Output the [x, y] coordinate of the center of the cell containing the given text.  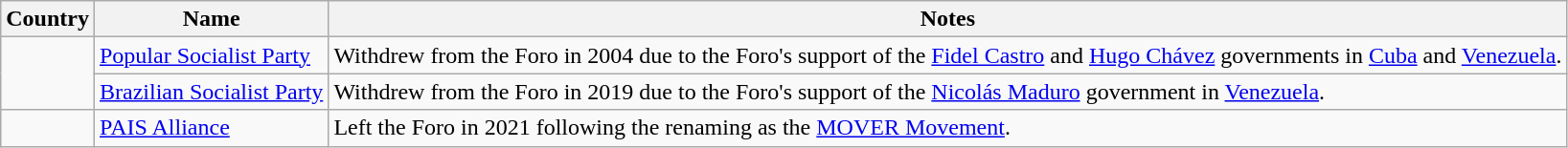
Notes [948, 19]
Withdrew from the Foro in 2004 due to the Foro's support of the Fidel Castro and Hugo Chávez governments in Cuba and Venezuela. [948, 55]
Popular Socialist Party [211, 55]
PAIS Alliance [211, 128]
Withdrew from the Foro in 2019 due to the Foro's support of the Nicolás Maduro government in Venezuela. [948, 92]
Left the Foro in 2021 following the renaming as the MOVER Movement. [948, 128]
Country [48, 19]
Name [211, 19]
Brazilian Socialist Party [211, 92]
